Capture the cell that displays the provided text and extract its [X, Y] central coordinate. 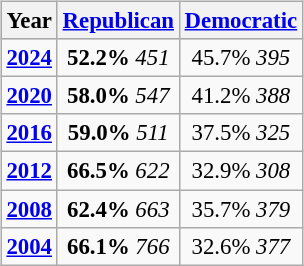
35.7% 379 [240, 209]
2008 [29, 209]
59.0% 511 [118, 133]
45.7% 395 [240, 58]
52.2% 451 [118, 58]
41.2% 388 [240, 96]
32.9% 308 [240, 171]
2004 [29, 246]
2012 [29, 171]
66.5% 622 [118, 171]
66.1% 766 [118, 246]
62.4% 663 [118, 209]
Democratic [240, 21]
2024 [29, 58]
32.6% 377 [240, 246]
Republican [118, 21]
58.0% 547 [118, 96]
37.5% 325 [240, 133]
2016 [29, 133]
Year [29, 21]
2020 [29, 96]
